Identify which cell holds the provided text, then report its (X, Y) central coordinate. 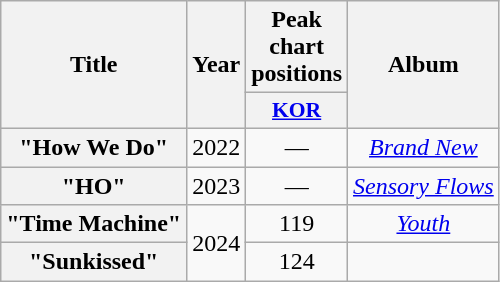
Brand New (424, 147)
"Time Machine" (94, 224)
Album (424, 65)
Title (94, 65)
2023 (216, 185)
2024 (216, 243)
"HO" (94, 185)
Peak chart positions (297, 47)
Year (216, 65)
2022 (216, 147)
Youth (424, 224)
124 (297, 262)
KOR (297, 111)
"Sunkissed" (94, 262)
"How We Do" (94, 147)
Sensory Flows (424, 185)
119 (297, 224)
